For the text-containing cell, return its midpoint in [X, Y] coordinate format. 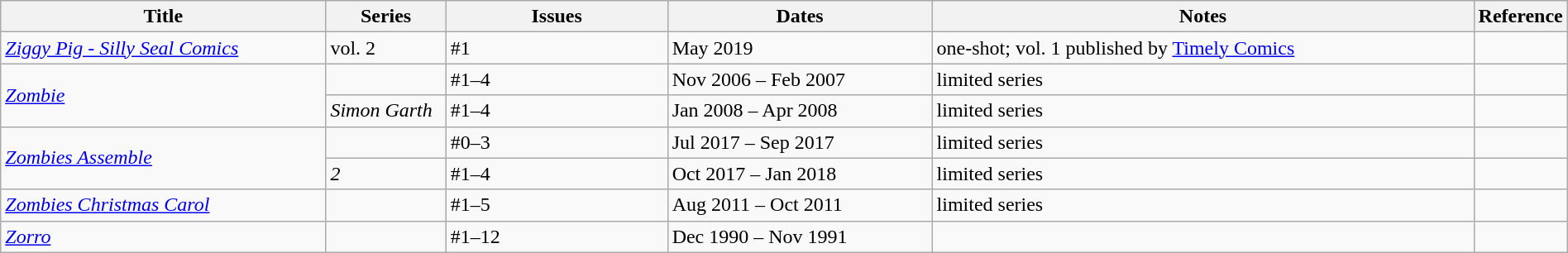
Zorro [164, 236]
vol. 2 [385, 48]
Notes [1202, 17]
Zombie [164, 95]
one-shot; vol. 1 published by Timely Comics [1202, 48]
#0–3 [557, 142]
2 [385, 174]
Jan 2008 – Apr 2008 [800, 111]
Zombies Christmas Carol [164, 205]
Nov 2006 – Feb 2007 [800, 79]
Dates [800, 17]
#1–12 [557, 236]
Series [385, 17]
Dec 1990 – Nov 1991 [800, 236]
Jul 2017 – Sep 2017 [800, 142]
Zombies Assemble [164, 158]
May 2019 [800, 48]
#1–5 [557, 205]
Reference [1520, 17]
Aug 2011 – Oct 2011 [800, 205]
Ziggy Pig - Silly Seal Comics [164, 48]
Simon Garth [385, 111]
Oct 2017 – Jan 2018 [800, 174]
Issues [557, 17]
Title [164, 17]
#1 [557, 48]
